Provide the [X, Y] coordinate of the cell's center where the given text is located.  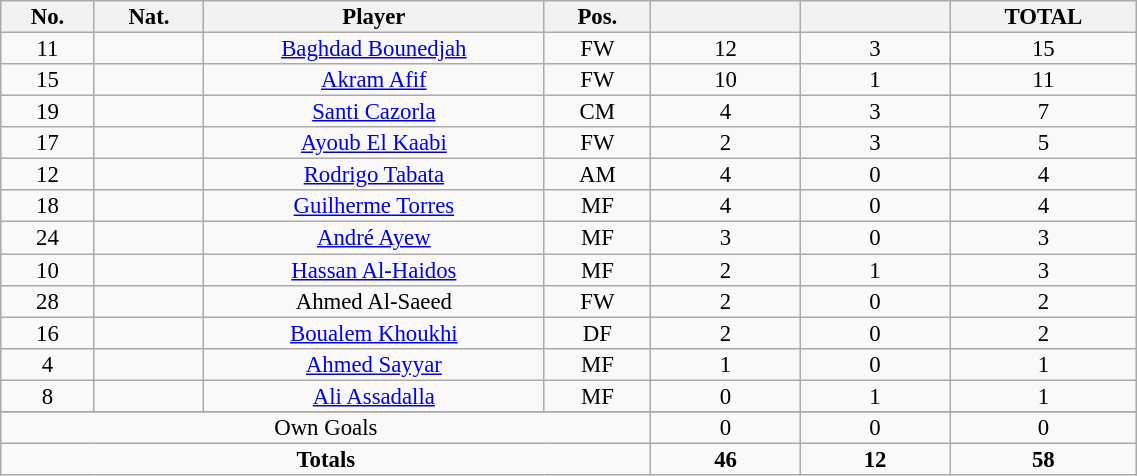
Ali Assadalla [374, 396]
Guilherme Torres [374, 206]
Hassan Al-Haidos [374, 270]
Santi Cazorla [374, 112]
AM [598, 175]
Rodrigo Tabata [374, 175]
17 [48, 143]
Ayoub El Kaabi [374, 143]
18 [48, 206]
No. [48, 17]
CM [598, 112]
28 [48, 301]
8 [48, 396]
Ahmed Al-Saeed [374, 301]
19 [48, 112]
Player [374, 17]
Pos. [598, 17]
TOTAL [1044, 17]
Totals [326, 459]
Baghdad Bounedjah [374, 49]
58 [1044, 459]
5 [1044, 143]
24 [48, 238]
Boualem Khoukhi [374, 333]
Akram Afif [374, 80]
Own Goals [326, 428]
DF [598, 333]
Nat. [149, 17]
Ahmed Sayyar [374, 364]
46 [726, 459]
16 [48, 333]
André Ayew [374, 238]
7 [1044, 112]
